Detect which cell encompasses the target text, then output its (x, y) center coordinate. 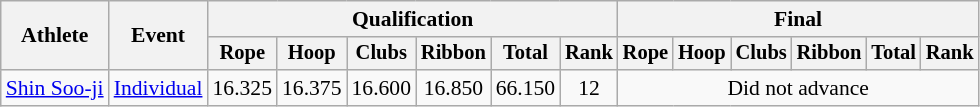
Athlete (55, 36)
Shin Soo-ji (55, 88)
16.850 (454, 88)
12 (589, 88)
Event (158, 36)
16.600 (380, 88)
66.150 (526, 88)
Did not advance (798, 88)
16.325 (242, 88)
Qualification (413, 19)
16.375 (312, 88)
Final (798, 19)
Individual (158, 88)
